Return the (X, Y) coordinate for the center point of the cell that contains the specified text.  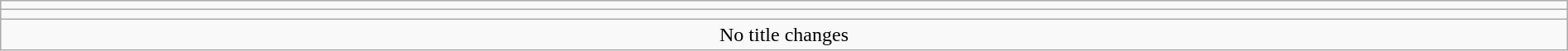
No title changes (784, 35)
